Extract the (x, y) coordinate from the center of the cell holding the provided text.  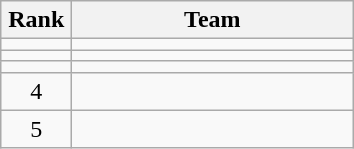
Rank (36, 20)
4 (36, 91)
Team (212, 20)
5 (36, 129)
